Detect which cell encompasses the target text, then output its (X, Y) center coordinate. 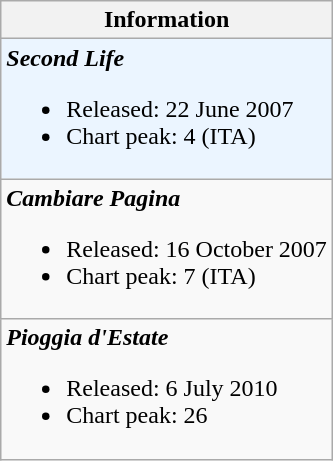
Second LifeReleased: 22 June 2007Chart peak: 4 (ITA) (167, 109)
Information (167, 20)
Cambiare PaginaReleased: 16 October 2007Chart peak: 7 (ITA) (167, 249)
Pioggia d'EstateReleased: 6 July 2010Chart peak: 26 (167, 389)
